Provide the [X, Y] coordinate of the cell's center where the given text is located.  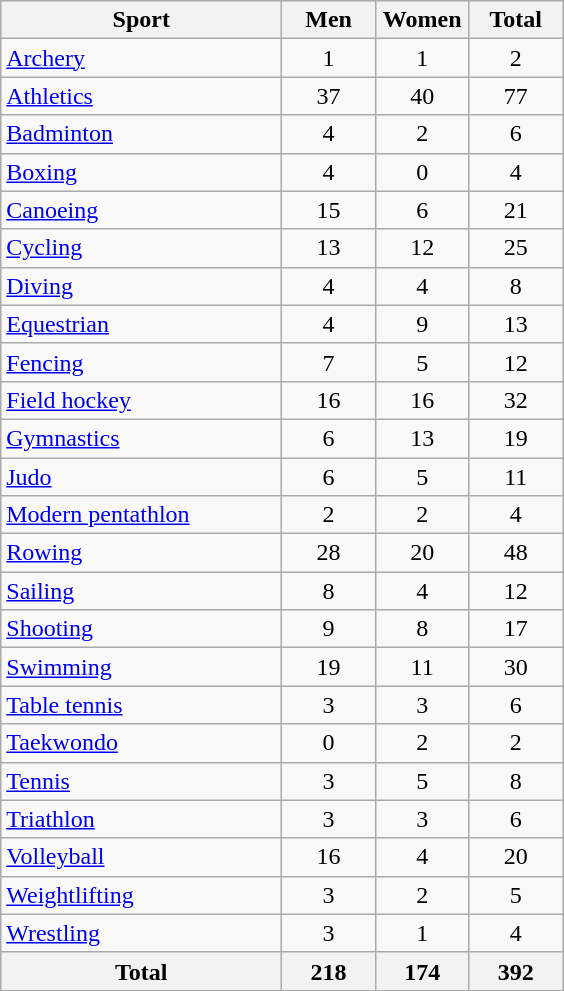
Weightlifting [142, 895]
Sailing [142, 591]
Taekwondo [142, 743]
28 [329, 553]
48 [516, 553]
218 [329, 971]
Judo [142, 477]
Triathlon [142, 819]
21 [516, 210]
Athletics [142, 96]
Men [329, 20]
Volleyball [142, 857]
Boxing [142, 172]
30 [516, 667]
Wrestling [142, 933]
Swimming [142, 667]
Canoeing [142, 210]
15 [329, 210]
Modern pentathlon [142, 515]
Shooting [142, 629]
Gymnastics [142, 438]
25 [516, 248]
40 [422, 96]
Tennis [142, 781]
Archery [142, 58]
77 [516, 96]
Women [422, 20]
Diving [142, 286]
Rowing [142, 553]
Sport [142, 20]
Cycling [142, 248]
Table tennis [142, 705]
17 [516, 629]
174 [422, 971]
37 [329, 96]
7 [329, 362]
392 [516, 971]
Field hockey [142, 400]
Badminton [142, 134]
Fencing [142, 362]
Equestrian [142, 324]
32 [516, 400]
